Output the (x, y) coordinate of the center of the cell containing the given text.  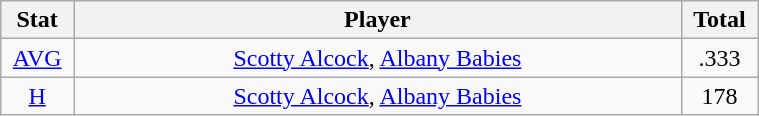
Total (719, 20)
H (38, 96)
.333 (719, 58)
AVG (38, 58)
Player (378, 20)
Stat (38, 20)
178 (719, 96)
